For the text-containing cell, return its midpoint in (X, Y) coordinate format. 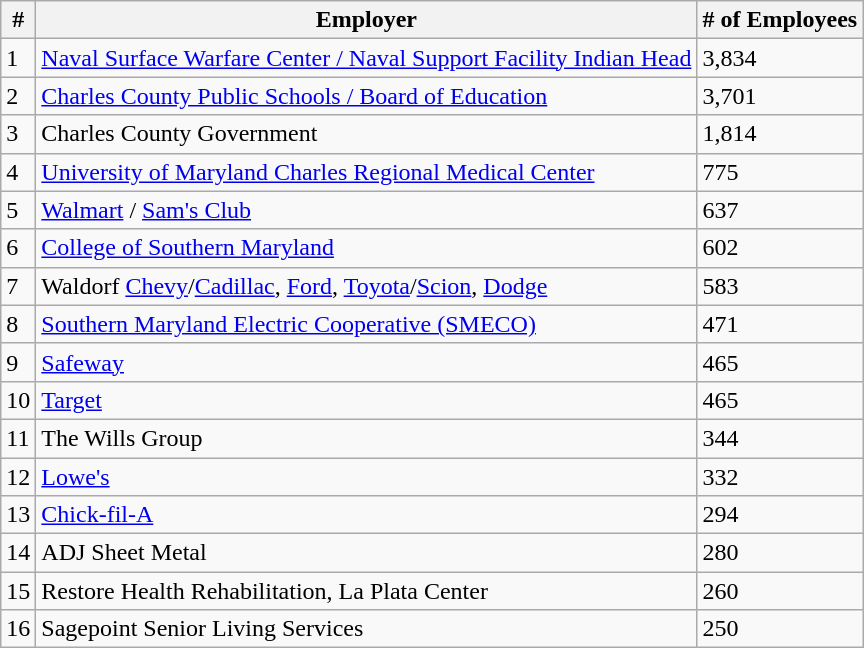
3 (18, 134)
10 (18, 400)
ADJ Sheet Metal (366, 553)
7 (18, 286)
16 (18, 629)
8 (18, 324)
602 (780, 248)
Employer (366, 20)
3,834 (780, 58)
637 (780, 210)
14 (18, 553)
260 (780, 591)
1 (18, 58)
1,814 (780, 134)
583 (780, 286)
Chick-fil-A (366, 515)
Walmart / Sam's Club (366, 210)
9 (18, 362)
12 (18, 477)
Charles County Public Schools / Board of Education (366, 96)
2 (18, 96)
3,701 (780, 96)
332 (780, 477)
15 (18, 591)
294 (780, 515)
College of Southern Maryland (366, 248)
344 (780, 438)
471 (780, 324)
University of Maryland Charles Regional Medical Center (366, 172)
Charles County Government (366, 134)
250 (780, 629)
Target (366, 400)
Restore Health Rehabilitation, La Plata Center (366, 591)
Safeway (366, 362)
4 (18, 172)
Naval Surface Warfare Center / Naval Support Facility Indian Head (366, 58)
Waldorf Chevy/Cadillac, Ford, Toyota/Scion, Dodge (366, 286)
5 (18, 210)
280 (780, 553)
6 (18, 248)
The Wills Group (366, 438)
Southern Maryland Electric Cooperative (SMECO) (366, 324)
775 (780, 172)
# (18, 20)
Lowe's (366, 477)
Sagepoint Senior Living Services (366, 629)
13 (18, 515)
# of Employees (780, 20)
11 (18, 438)
